From the cell containing the given text, extract its center point as [X, Y] coordinate. 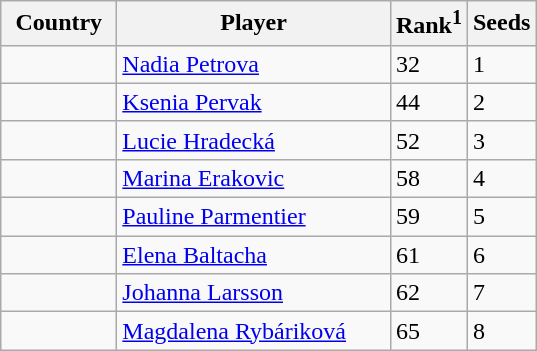
Magdalena Rybáriková [254, 331]
65 [428, 331]
52 [428, 140]
Ksenia Pervak [254, 102]
3 [501, 140]
Lucie Hradecká [254, 140]
Elena Baltacha [254, 255]
Marina Erakovic [254, 178]
Seeds [501, 24]
44 [428, 102]
2 [501, 102]
5 [501, 217]
Johanna Larsson [254, 293]
8 [501, 331]
Nadia Petrova [254, 64]
61 [428, 255]
4 [501, 178]
Player [254, 24]
32 [428, 64]
58 [428, 178]
62 [428, 293]
1 [501, 64]
Pauline Parmentier [254, 217]
59 [428, 217]
7 [501, 293]
6 [501, 255]
Rank1 [428, 24]
Country [59, 24]
